Locate the cell with the specified text and output its [x, y] center coordinate. 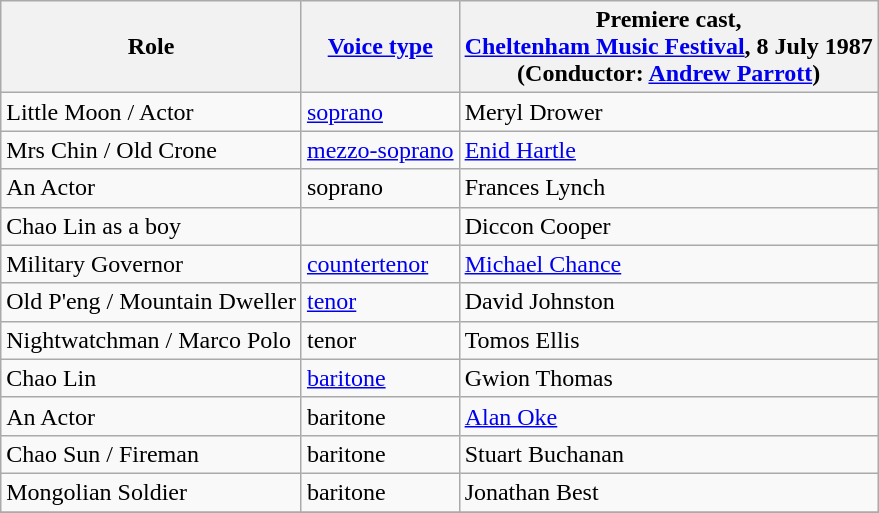
Alan Oke [668, 416]
Mrs Chin / Old Crone [152, 150]
Meryl Drower [668, 112]
Chao Sun / Fireman [152, 454]
Role [152, 47]
Military Governor [152, 264]
David Johnston [668, 302]
Voice type [380, 47]
Chao Lin as a boy [152, 226]
Enid Hartle [668, 150]
Chao Lin [152, 378]
Nightwatchman / Marco Polo [152, 340]
Tomos Ellis [668, 340]
Frances Lynch [668, 188]
Jonathan Best [668, 492]
Little Moon / Actor [152, 112]
Mongolian Soldier [152, 492]
Stuart Buchanan [668, 454]
Michael Chance [668, 264]
Old P'eng / Mountain Dweller [152, 302]
Diccon Cooper [668, 226]
Premiere cast,Cheltenham Music Festival, 8 July 1987(Conductor: Andrew Parrott) [668, 47]
Gwion Thomas [668, 378]
countertenor [380, 264]
mezzo-soprano [380, 150]
